From the cell containing the given text, extract its center point as [x, y] coordinate. 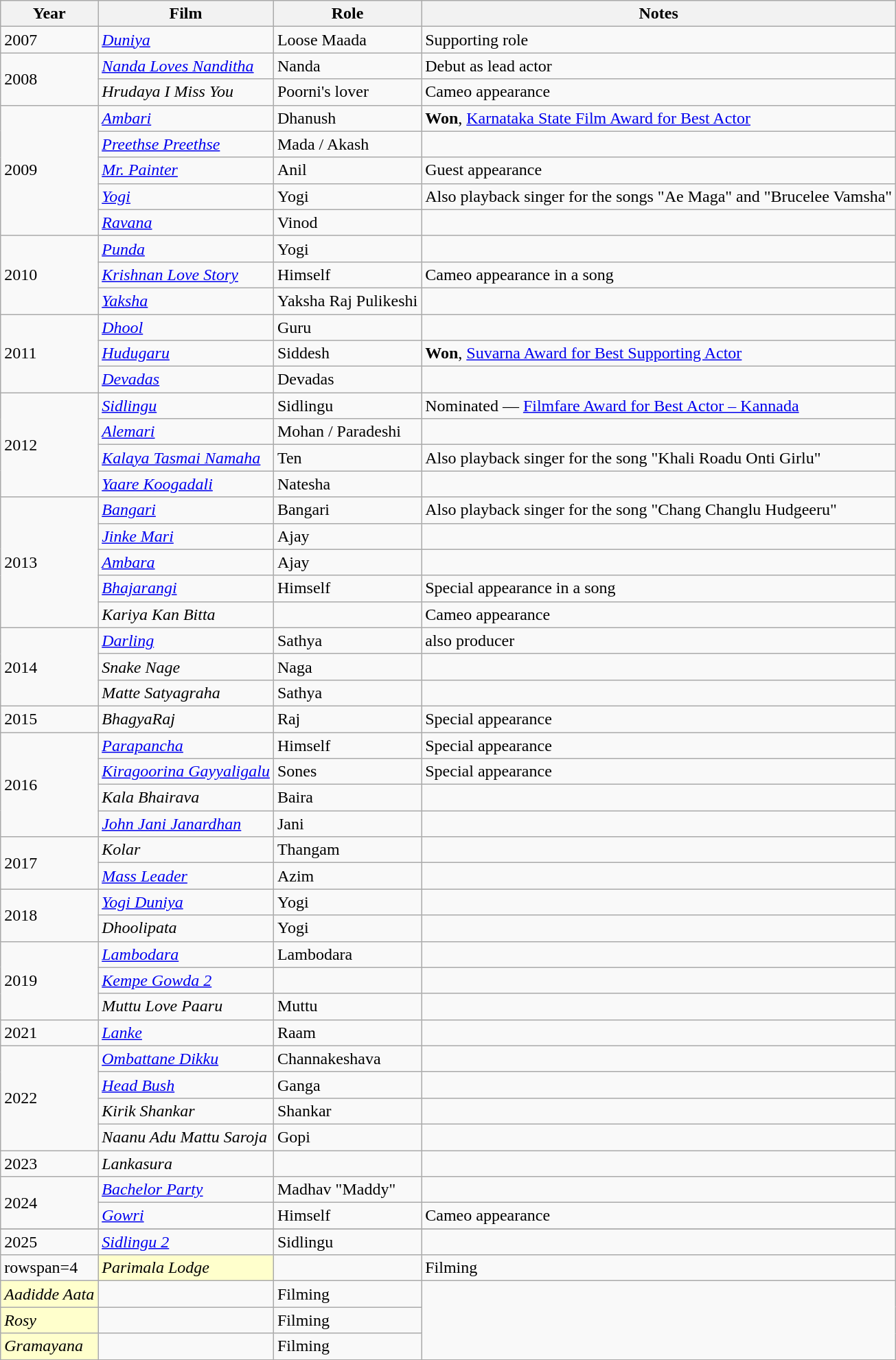
Yogi Duniya [186, 902]
Role [347, 14]
Duniya [186, 40]
Gowri [186, 1216]
Krishnan Love Story [186, 275]
Sidlingu 2 [186, 1242]
Ombattane Dikku [186, 1059]
BhagyaRaj [186, 719]
2014 [49, 667]
2023 [49, 1164]
2017 [49, 863]
Gramayana [49, 1346]
Guest appearance [659, 170]
2025 [49, 1242]
Yaare Koogadali [186, 484]
Kirik Shankar [186, 1111]
2024 [49, 1203]
Madhav "Maddy" [347, 1190]
2021 [49, 1033]
2019 [49, 980]
Kariya Kan Bitta [186, 614]
Lankasura [186, 1164]
Mada / Akash [347, 144]
Thangam [347, 850]
Vinod [347, 222]
Natesha [347, 484]
Rosy [49, 1320]
2016 [49, 784]
Kalaya Tasmai Namaha [186, 458]
Kiragoorina Gayyaligalu [186, 772]
Hudugaru [186, 354]
Dhanush [347, 118]
Cameo appearance in a song [659, 275]
Guru [347, 327]
Raj [347, 719]
Notes [659, 14]
Jinke Mari [186, 536]
Won, Karnataka State Film Award for Best Actor [659, 118]
Jani [347, 824]
Snake Nage [186, 667]
Baira [347, 798]
Mr. Painter [186, 170]
Dhool [186, 327]
2007 [49, 40]
Also playback singer for the song "Khali Roadu Onti Girlu" [659, 458]
Bachelor Party [186, 1190]
Hrudaya I Miss You [186, 92]
Kala Bhairava [186, 798]
Mohan / Paradeshi [347, 432]
Loose Maada [347, 40]
Head Bush [186, 1085]
Supporting role [659, 40]
Kempe Gowda 2 [186, 980]
Year [49, 14]
Parimala Lodge [186, 1268]
Muttu [347, 1006]
Ravana [186, 222]
Special appearance in a song [659, 588]
Film [186, 14]
Won, Suvarna Award for Best Supporting Actor [659, 354]
Muttu Love Paaru [186, 1006]
2013 [49, 562]
2012 [49, 445]
2008 [49, 79]
2015 [49, 719]
Darling [186, 641]
Dhoolipata [186, 928]
Ganga [347, 1085]
Yaksha [186, 301]
also producer [659, 641]
Ambara [186, 562]
Anil [347, 170]
Sones [347, 772]
Siddesh [347, 354]
rowspan=4 [49, 1268]
Nominated — Filmfare Award for Best Actor – Kannada [659, 406]
Naga [347, 667]
Azim [347, 876]
Naanu Adu Mattu Saroja [186, 1137]
Kolar [186, 850]
Preethse Preethse [186, 144]
2011 [49, 354]
2022 [49, 1098]
Poorni's lover [347, 92]
Ten [347, 458]
Nanda Loves Nanditha [186, 66]
John Jani Janardhan [186, 824]
Parapancha [186, 745]
2010 [49, 275]
Lanke [186, 1033]
Ambari [186, 118]
2009 [49, 170]
Aadidde Aata [49, 1294]
Raam [347, 1033]
Yaksha Raj Pulikeshi [347, 301]
Shankar [347, 1111]
Alemari [186, 432]
2018 [49, 915]
Nanda [347, 66]
Channakeshava [347, 1059]
Gopi [347, 1137]
Matte Satyagraha [186, 693]
Bhajarangi [186, 588]
Debut as lead actor [659, 66]
Also playback singer for the song "Chang Changlu Hudgeeru" [659, 510]
Mass Leader [186, 876]
Punda [186, 249]
Also playback singer for the songs "Ae Maga" and "Brucelee Vamsha" [659, 196]
